Pinpoint the cell where the given text exists, returning its (X, Y) midpoint coordinate. 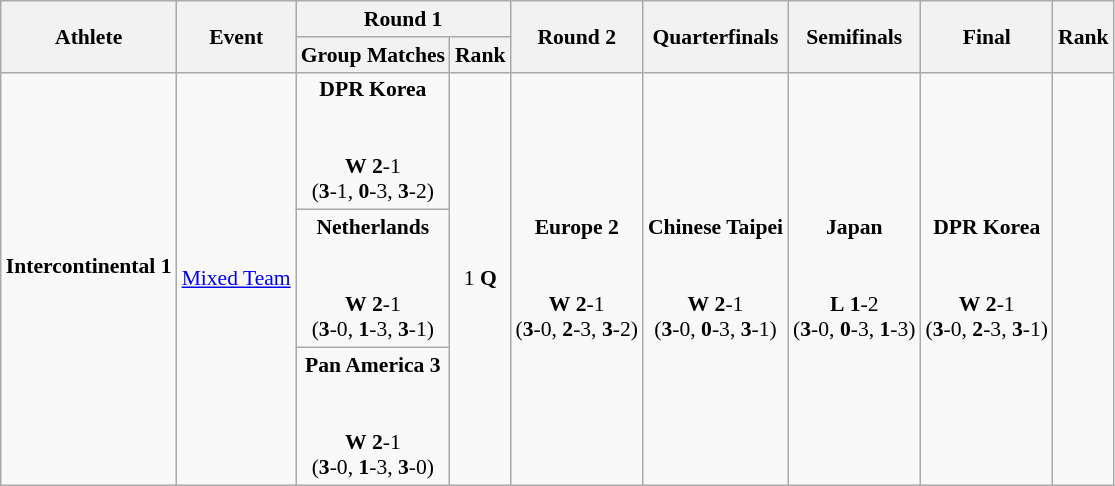
1 Q (480, 278)
Europe 2 W 2-1 (3-0, 2-3, 3-2) (576, 278)
Quarterfinals (716, 36)
Event (236, 36)
DPR Korea W 2-1 (3-1, 0-3, 3-2) (373, 141)
Chinese Taipei W 2-1 (3-0, 0-3, 3-1) (716, 278)
Japan L 1-2 (3-0, 0-3, 1-3) (854, 278)
DPR Korea W 2-1 (3-0, 2-3, 3-1) (987, 278)
Semifinals (854, 36)
Mixed Team (236, 278)
Round 1 (404, 19)
Athlete (89, 36)
Group Matches (373, 55)
Intercontinental 1 (89, 278)
Round 2 (576, 36)
Netherlands W 2-1 (3-0, 1-3, 3-1) (373, 279)
Pan America 3 W 2-1 (3-0, 1-3, 3-0) (373, 417)
Final (987, 36)
